Determine the [x, y] coordinate at the center of the cell enclosing the given text.  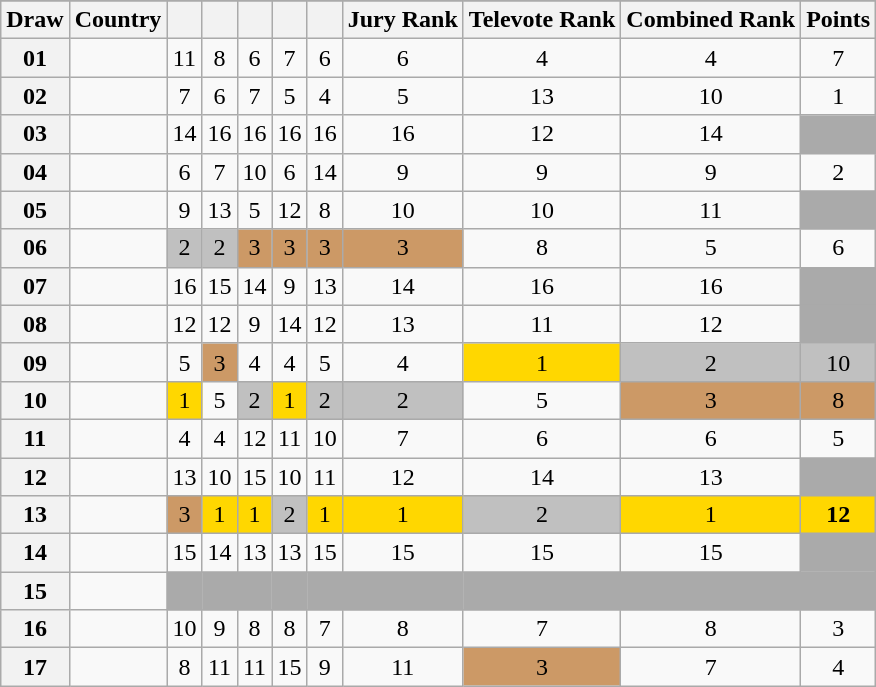
07 [35, 286]
17 [35, 667]
03 [35, 134]
Combined Rank [711, 20]
Points [838, 20]
Televote Rank [542, 20]
01 [35, 58]
Country [118, 20]
05 [35, 210]
Jury Rank [402, 20]
02 [35, 96]
09 [35, 362]
06 [35, 248]
08 [35, 324]
Draw [35, 20]
04 [35, 172]
